Extract the (x, y) coordinate from the center of the cell holding the provided text.  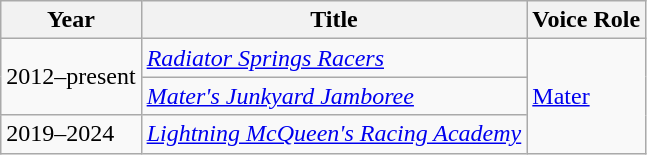
Year (71, 20)
Voice Role (586, 20)
Mater (586, 96)
Radiator Springs Racers (334, 58)
Lightning McQueen's Racing Academy (334, 134)
2019–2024 (71, 134)
2012–present (71, 77)
Mater's Junkyard Jamboree (334, 96)
Title (334, 20)
